Identify which cell holds the provided text, then report its [x, y] central coordinate. 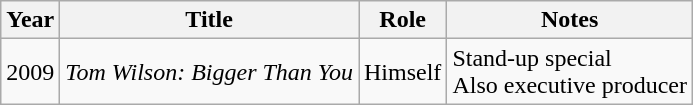
Role [402, 20]
Year [30, 20]
Stand-up specialAlso executive producer [570, 72]
2009 [30, 72]
Himself [402, 72]
Title [210, 20]
Tom Wilson: Bigger Than You [210, 72]
Notes [570, 20]
